Capture the cell that displays the provided text and extract its [X, Y] central coordinate. 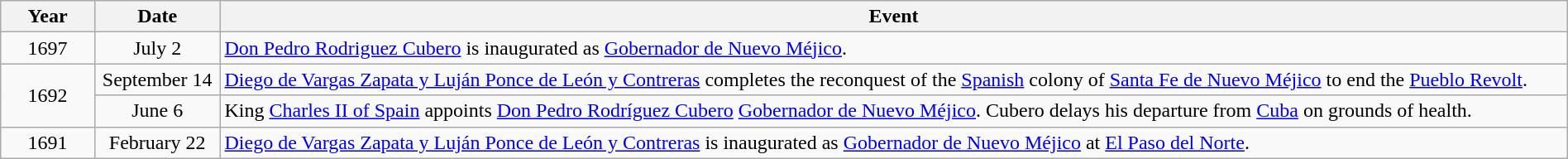
Event [893, 17]
Date [157, 17]
Diego de Vargas Zapata y Luján Ponce de León y Contreras is inaugurated as Gobernador de Nuevo Méjico at El Paso del Norte. [893, 142]
February 22 [157, 142]
Don Pedro Rodriguez Cubero is inaugurated as Gobernador de Nuevo Méjico. [893, 48]
Year [48, 17]
King Charles II of Spain appoints Don Pedro Rodríguez Cubero Gobernador de Nuevo Méjico. Cubero delays his departure from Cuba on grounds of health. [893, 111]
July 2 [157, 48]
1692 [48, 95]
1697 [48, 48]
September 14 [157, 79]
1691 [48, 142]
June 6 [157, 111]
